Determine the [x, y] coordinate at the center of the cell enclosing the given text.  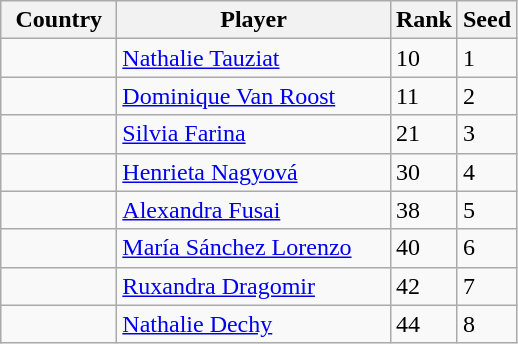
11 [424, 96]
Dominique Van Roost [254, 96]
42 [424, 286]
Ruxandra Dragomir [254, 286]
5 [486, 210]
María Sánchez Lorenzo [254, 248]
6 [486, 248]
21 [424, 134]
Nathalie Tauziat [254, 58]
1 [486, 58]
4 [486, 172]
44 [424, 324]
7 [486, 286]
10 [424, 58]
Silvia Farina [254, 134]
Country [59, 20]
Nathalie Dechy [254, 324]
Seed [486, 20]
8 [486, 324]
3 [486, 134]
Rank [424, 20]
Player [254, 20]
40 [424, 248]
Alexandra Fusai [254, 210]
2 [486, 96]
30 [424, 172]
Henrieta Nagyová [254, 172]
38 [424, 210]
